Locate the cell with the specified text and output its (X, Y) center coordinate. 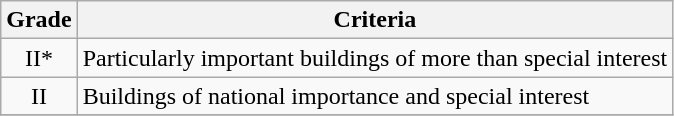
II (39, 96)
Particularly important buildings of more than special interest (375, 58)
Buildings of national importance and special interest (375, 96)
Grade (39, 20)
Criteria (375, 20)
II* (39, 58)
